Capture the cell that displays the provided text and extract its (x, y) central coordinate. 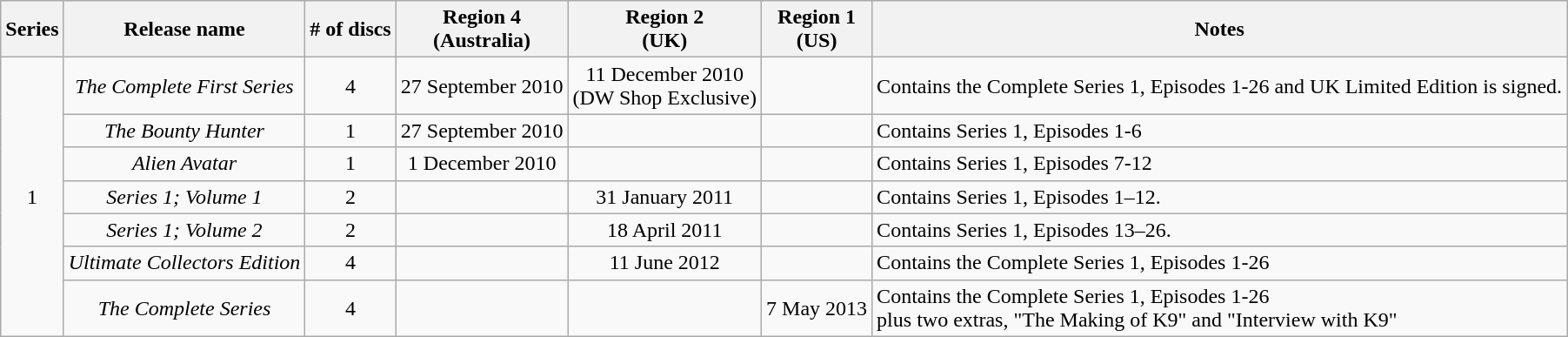
Series 1; Volume 1 (184, 197)
Region 1 (US) (817, 30)
Contains Series 1, Episodes 7-12 (1219, 164)
Alien Avatar (184, 164)
Notes (1219, 30)
Contains Series 1, Episodes 1-6 (1219, 131)
31 January 2011 (664, 197)
The Complete Series (184, 308)
18 April 2011 (664, 230)
Contains Series 1, Episodes 13–26. (1219, 230)
Region 4 (Australia) (482, 30)
Series 1; Volume 2 (184, 230)
The Bounty Hunter (184, 131)
11 June 2012 (664, 263)
1 December 2010 (482, 164)
Contains the Complete Series 1, Episodes 1-26 (1219, 263)
Contains the Complete Series 1, Episodes 1-26 and UK Limited Edition is signed. (1219, 85)
11 December 2010 (DW Shop Exclusive) (664, 85)
The Complete First Series (184, 85)
Release name (184, 30)
Contains the Complete Series 1, Episodes 1-26plus two extras, "The Making of K9" and "Interview with K9" (1219, 308)
7 May 2013 (817, 308)
Ultimate Collectors Edition (184, 263)
Region 2 (UK) (664, 30)
Contains Series 1, Episodes 1–12. (1219, 197)
Series (32, 30)
# of discs (350, 30)
